Provide the [X, Y] coordinate of the cell's center where the given text is located.  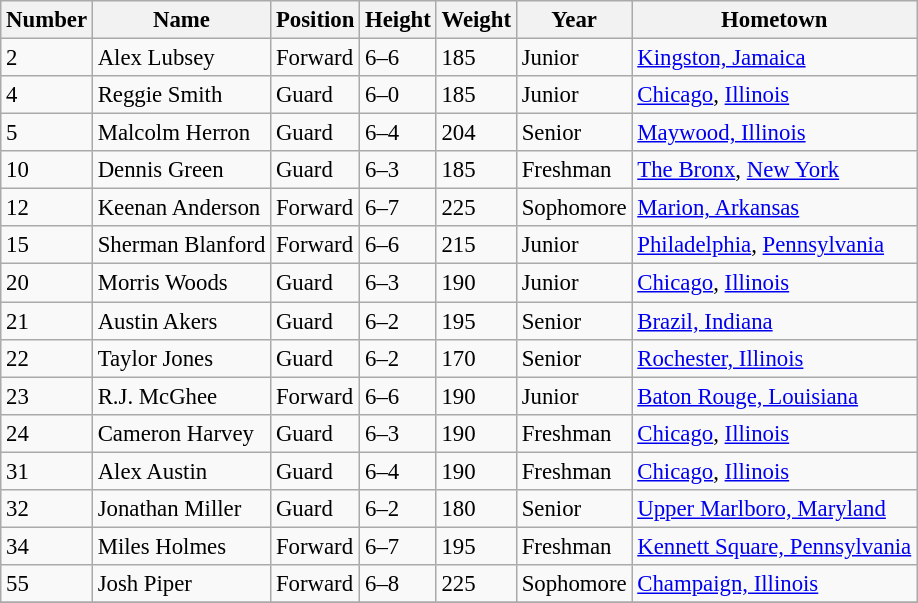
Alex Lubsey [181, 58]
Reggie Smith [181, 95]
20 [47, 283]
Philadelphia, Pennsylvania [774, 245]
Cameron Harvey [181, 433]
4 [47, 95]
55 [47, 584]
Rochester, Illinois [774, 358]
215 [476, 245]
24 [47, 433]
R.J. McGhee [181, 396]
Jonathan Miller [181, 509]
Austin Akers [181, 321]
32 [47, 509]
Miles Holmes [181, 546]
Keenan Anderson [181, 208]
22 [47, 358]
15 [47, 245]
Baton Rouge, Louisiana [774, 396]
204 [476, 133]
31 [47, 471]
2 [47, 58]
Taylor Jones [181, 358]
180 [476, 509]
Weight [476, 20]
Alex Austin [181, 471]
21 [47, 321]
Dennis Green [181, 170]
6–0 [398, 95]
170 [476, 358]
6–8 [398, 584]
Sherman Blanford [181, 245]
Upper Marlboro, Maryland [774, 509]
Kennett Square, Pennsylvania [774, 546]
Hometown [774, 20]
23 [47, 396]
The Bronx, New York [774, 170]
Height [398, 20]
Number [47, 20]
Morris Woods [181, 283]
Kingston, Jamaica [774, 58]
Champaign, Illinois [774, 584]
Maywood, Illinois [774, 133]
Name [181, 20]
Malcolm Herron [181, 133]
Brazil, Indiana [774, 321]
5 [47, 133]
Position [316, 20]
34 [47, 546]
Josh Piper [181, 584]
Marion, Arkansas [774, 208]
Year [574, 20]
12 [47, 208]
10 [47, 170]
